From the cell containing the given text, extract its center point as (X, Y) coordinate. 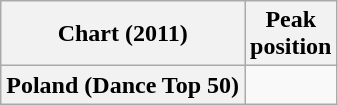
Poland (Dance Top 50) (123, 85)
Chart (2011) (123, 34)
Peakposition (291, 34)
